For the text-containing cell, return its midpoint in [x, y] coordinate format. 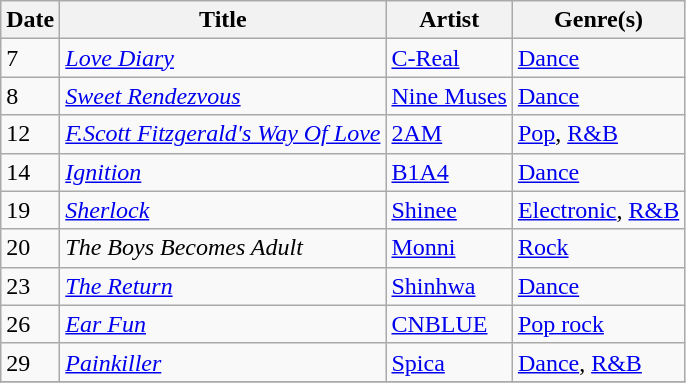
Title [223, 20]
19 [30, 210]
Shinhwa [449, 286]
Sweet Rendezvous [223, 96]
23 [30, 286]
CNBLUE [449, 324]
8 [30, 96]
C-Real [449, 58]
Genre(s) [598, 20]
Rock [598, 248]
14 [30, 172]
Pop, R&B [598, 134]
Artist [449, 20]
7 [30, 58]
The Boys Becomes Adult [223, 248]
B1A4 [449, 172]
Dance, R&B [598, 362]
Sherlock [223, 210]
20 [30, 248]
Love Diary [223, 58]
29 [30, 362]
F.Scott Fitzgerald's Way Of Love [223, 134]
Spica [449, 362]
Shinee [449, 210]
Date [30, 20]
Nine Muses [449, 96]
Monni [449, 248]
12 [30, 134]
Ignition [223, 172]
Pop rock [598, 324]
The Return [223, 286]
Painkiller [223, 362]
2AM [449, 134]
Electronic, R&B [598, 210]
Ear Fun [223, 324]
26 [30, 324]
